Search for the cell housing the specified text and yield its [X, Y] center coordinate. 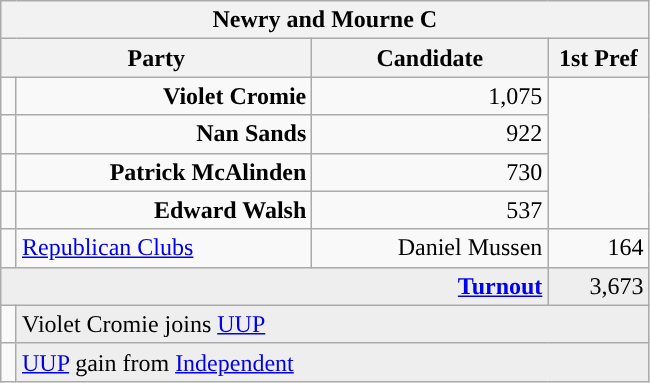
Nan Sands [164, 134]
1,075 [430, 96]
922 [430, 134]
Violet Cromie joins UUP [332, 324]
Party [156, 58]
Newry and Mourne C [325, 20]
3,673 [598, 286]
Edward Walsh [164, 210]
730 [430, 172]
537 [430, 210]
UUP gain from Independent [332, 362]
Patrick McAlinden [164, 172]
1st Pref [598, 58]
164 [598, 248]
Turnout [274, 286]
Candidate [430, 58]
Republican Clubs [164, 248]
Violet Cromie [164, 96]
Daniel Mussen [430, 248]
